Locate the cell with the specified text and output its (X, Y) center coordinate. 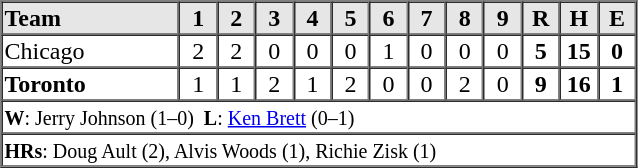
4 (312, 18)
7 (427, 18)
HRs: Doug Ault (2), Alvis Woods (1), Richie Zisk (1) (319, 150)
6 (388, 18)
15 (579, 50)
Toronto (91, 84)
R (541, 18)
Chicago (91, 50)
3 (274, 18)
8 (465, 18)
Team (91, 18)
W: Jerry Johnson (1–0) L: Ken Brett (0–1) (319, 116)
H (579, 18)
E (617, 18)
16 (579, 84)
